Scan for the cell matching the given text and deliver its [x, y] coordinate at center. 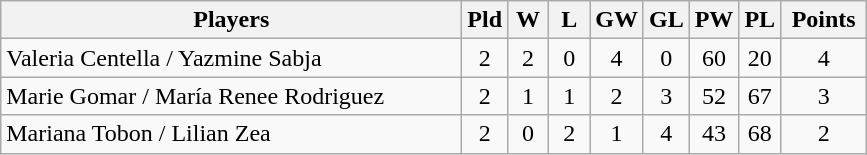
60 [714, 58]
L [570, 20]
Players [232, 20]
GL [666, 20]
Points [824, 20]
Valeria Centella / Yazmine Sabja [232, 58]
68 [760, 134]
PL [760, 20]
20 [760, 58]
Pld [485, 20]
67 [760, 96]
GW [617, 20]
W [528, 20]
52 [714, 96]
43 [714, 134]
Mariana Tobon / Lilian Zea [232, 134]
Marie Gomar / María Renee Rodriguez [232, 96]
PW [714, 20]
